Return [x, y] of the center of cell containing provided text 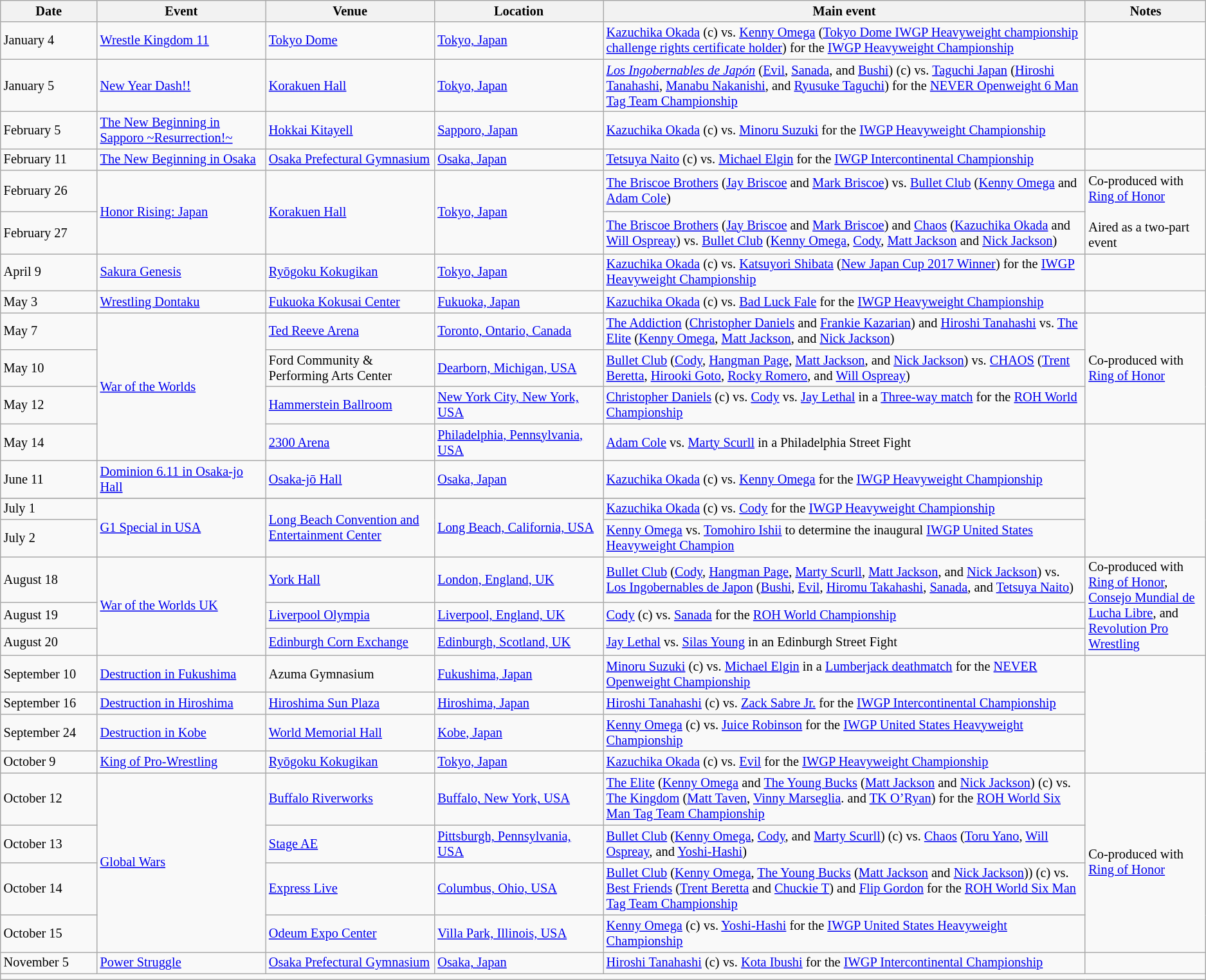
Kenny Omega vs. Tomohiro Ishii to determine the inaugural IWGP United States Heavyweight Champion [845, 538]
Hiroshi Tanahashi (c) vs. Kota Ibushi for the IWGP Intercontinental Championship [845, 963]
Kenny Omega (c) vs. Juice Robinson for the IWGP United States Heavyweight Championship [845, 732]
May 3 [49, 302]
November 5 [49, 963]
July 2 [49, 538]
Buffalo, New York, USA [518, 799]
2300 Arena [350, 442]
Edinburgh, Scotland, UK [518, 642]
Destruction in Kobe [181, 732]
Express Live [350, 889]
August 20 [49, 642]
Ted Reeve Arena [350, 331]
April 9 [49, 272]
Philadelphia, Pennsylvania, USA [518, 442]
Dearborn, Michigan, USA [518, 368]
G1 Special in USA [181, 527]
Hiroshi Tanahashi (c) vs. Zack Sabre Jr. for the IWGP Intercontinental Championship [845, 703]
September 24 [49, 732]
London, England, UK [518, 579]
August 18 [49, 579]
Fukuoka, Japan [518, 302]
August 19 [49, 615]
Wrestle Kingdom 11 [181, 41]
Kazuchika Okada (c) vs. Bad Luck Fale for the IWGP Heavyweight Championship [845, 302]
May 7 [49, 331]
Destruction in Fukushima [181, 674]
July 1 [49, 509]
Date [49, 11]
Odeum Expo Center [350, 933]
January 5 [49, 86]
June 11 [49, 479]
Honor Rising: Japan [181, 212]
The New Beginning in Osaka [181, 159]
February 26 [49, 192]
Main event [845, 11]
Notes [1145, 11]
May 14 [49, 442]
Hokkai Kitayell [350, 130]
York Hall [350, 579]
February 11 [49, 159]
Buffalo Riverworks [350, 799]
Destruction in Hiroshima [181, 703]
September 10 [49, 674]
War of the Worlds [181, 387]
Osaka-jō Hall [350, 479]
Power Struggle [181, 963]
Kenny Omega (c) vs. Yoshi-Hashi for the IWGP United States Heavyweight Championship [845, 933]
Christopher Daniels (c) vs. Cody vs. Jay Lethal in a Three-way match for the ROH World Championship [845, 405]
Hiroshima Sun Plaza [350, 703]
Wrestling Dontaku [181, 302]
Sapporo, Japan [518, 130]
Jay Lethal vs. Silas Young in an Edinburgh Street Fight [845, 642]
May 12 [49, 405]
Tetsuya Naito (c) vs. Michael Elgin for the IWGP Intercontinental Championship [845, 159]
Hiroshima, Japan [518, 703]
Edinburgh Corn Exchange [350, 642]
Cody (c) vs. Sanada for the ROH World Championship [845, 615]
Fukuoka Kokusai Center [350, 302]
Pittsburgh, Pennsylvania, USA [518, 844]
Global Wars [181, 862]
Kazuchika Okada (c) vs. Minoru Suzuki for the IWGP Heavyweight Championship [845, 130]
Bullet Club (Cody, Hangman Page, Matt Jackson, and Nick Jackson) vs. CHAOS (Trent Beretta, Hirooki Goto, Rocky Romero, and Will Ospreay) [845, 368]
Adam Cole vs. Marty Scurll in a Philadelphia Street Fight [845, 442]
Azuma Gymnasium [350, 674]
Kazuchika Okada (c) vs. Kenny Omega for the IWGP Heavyweight Championship [845, 479]
The New Beginning in Sapporo ~Resurrection!~ [181, 130]
February 27 [49, 233]
October 14 [49, 889]
Columbus, Ohio, USA [518, 889]
Venue [350, 11]
Dominion 6.11 in Osaka-jo Hall [181, 479]
October 13 [49, 844]
Stage AE [350, 844]
Kobe, Japan [518, 732]
War of the Worlds UK [181, 606]
Liverpool Olympia [350, 615]
Minoru Suzuki (c) vs. Michael Elgin in a Lumberjack deathmatch for the NEVER Openweight Championship [845, 674]
Toronto, Ontario, Canada [518, 331]
Long Beach Convention and Entertainment Center [350, 527]
Location [518, 11]
Fukushima, Japan [518, 674]
October 12 [49, 799]
The Addiction (Christopher Daniels and Frankie Kazarian) and Hiroshi Tanahashi vs. The Elite (Kenny Omega, Matt Jackson, and Nick Jackson) [845, 331]
Kazuchika Okada (c) vs. Evil for the IWGP Heavyweight Championship [845, 762]
Villa Park, Illinois, USA [518, 933]
Kazuchika Okada (c) vs. Cody for the IWGP Heavyweight Championship [845, 509]
Sakura Genesis [181, 272]
Event [181, 11]
September 16 [49, 703]
Hammerstein Ballroom [350, 405]
New Year Dash!! [181, 86]
Bullet Club (Kenny Omega, Cody, and Marty Scurll) (c) vs. Chaos (Toru Yano, Will Ospreay, and Yoshi-Hashi) [845, 844]
The Briscoe Brothers (Jay Briscoe and Mark Briscoe) vs. Bullet Club (Kenny Omega and Adam Cole) [845, 192]
Ford Community & Performing Arts Center [350, 368]
Co-produced with Ring of HonorAired as a two-part event [1145, 212]
Co-produced with Ring of Honor, Consejo Mundial de Lucha Libre, and Revolution Pro Wrestling [1145, 606]
Long Beach, California, USA [518, 527]
Tokyo Dome [350, 41]
October 15 [49, 933]
Kazuchika Okada (c) vs. Katsuyori Shibata (New Japan Cup 2017 Winner) for the IWGP Heavyweight Championship [845, 272]
February 5 [49, 130]
New York City, New York, USA [518, 405]
World Memorial Hall [350, 732]
King of Pro-Wrestling [181, 762]
Liverpool, England, UK [518, 615]
January 4 [49, 41]
May 10 [49, 368]
October 9 [49, 762]
